Find where the given text appears and provide that cell's center as (x, y) coordinate. 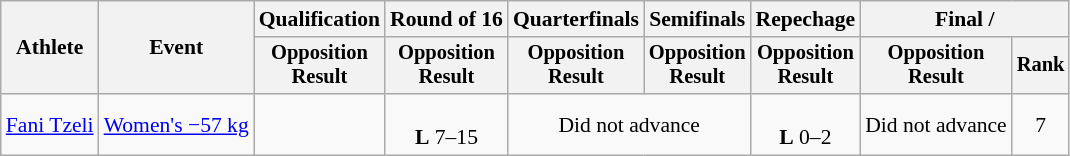
Athlete (50, 48)
7 (1041, 124)
Qualification (320, 19)
Repechage (806, 19)
Women's −57 kg (176, 124)
Fani Tzeli (50, 124)
L 7–15 (446, 124)
Final / (964, 19)
Semifinals (698, 19)
Round of 16 (446, 19)
L 0–2 (806, 124)
Quarterfinals (576, 19)
Event (176, 48)
Rank (1041, 66)
